Extract the [x, y] coordinate from the center of the cell holding the provided text.  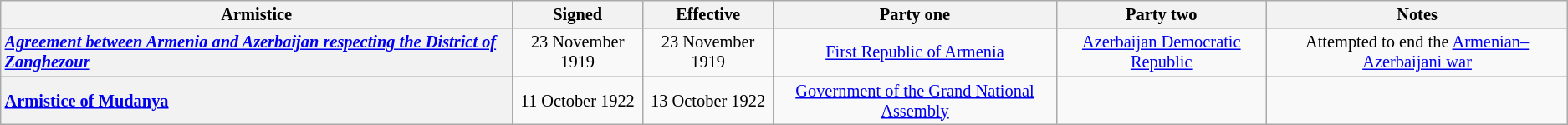
Attempted to end the Armenian–Azerbaijani war [1417, 52]
Armistice of Mudanya [257, 101]
11 October 1922 [578, 101]
Signed [578, 14]
First Republic of Armenia [915, 52]
Agreement between Armenia and Azerbaijan respecting the District of Zanghezour [257, 52]
Effective [708, 14]
Party two [1161, 14]
Party one [915, 14]
Azerbaijan Democratic Republic [1161, 52]
13 October 1922 [708, 101]
Armistice [257, 14]
Government of the Grand National Assembly [915, 101]
Notes [1417, 14]
